Scan for the cell matching the given text and deliver its (x, y) coordinate at center. 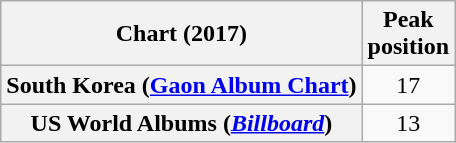
17 (408, 85)
Peakposition (408, 34)
13 (408, 123)
South Korea (Gaon Album Chart) (182, 85)
Chart (2017) (182, 34)
US World Albums (Billboard) (182, 123)
